Return the (x, y) coordinate for the center point of the cell that contains the specified text.  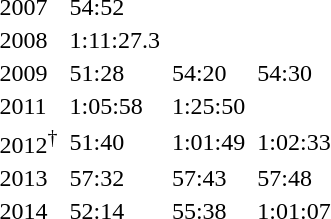
57:43 (208, 178)
57:32 (114, 178)
1:11:27.3 (114, 40)
54:20 (208, 73)
51:40 (114, 142)
51:28 (114, 73)
1:25:50 (208, 106)
1:01:49 (208, 142)
1:05:58 (114, 106)
